For the text-containing cell, return its midpoint in [X, Y] coordinate format. 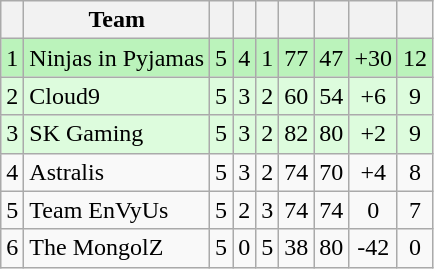
54 [332, 96]
Astralis [117, 172]
82 [296, 134]
7 [414, 210]
60 [296, 96]
Team [117, 20]
8 [414, 172]
Cloud9 [117, 96]
+6 [374, 96]
77 [296, 58]
SK Gaming [117, 134]
Ninjas in Pyjamas [117, 58]
70 [332, 172]
47 [332, 58]
38 [296, 248]
+30 [374, 58]
+4 [374, 172]
12 [414, 58]
The MongolZ [117, 248]
Team EnVyUs [117, 210]
-42 [374, 248]
+2 [374, 134]
6 [12, 248]
